Provide the [X, Y] coordinate of the cell's center where the given text is located.  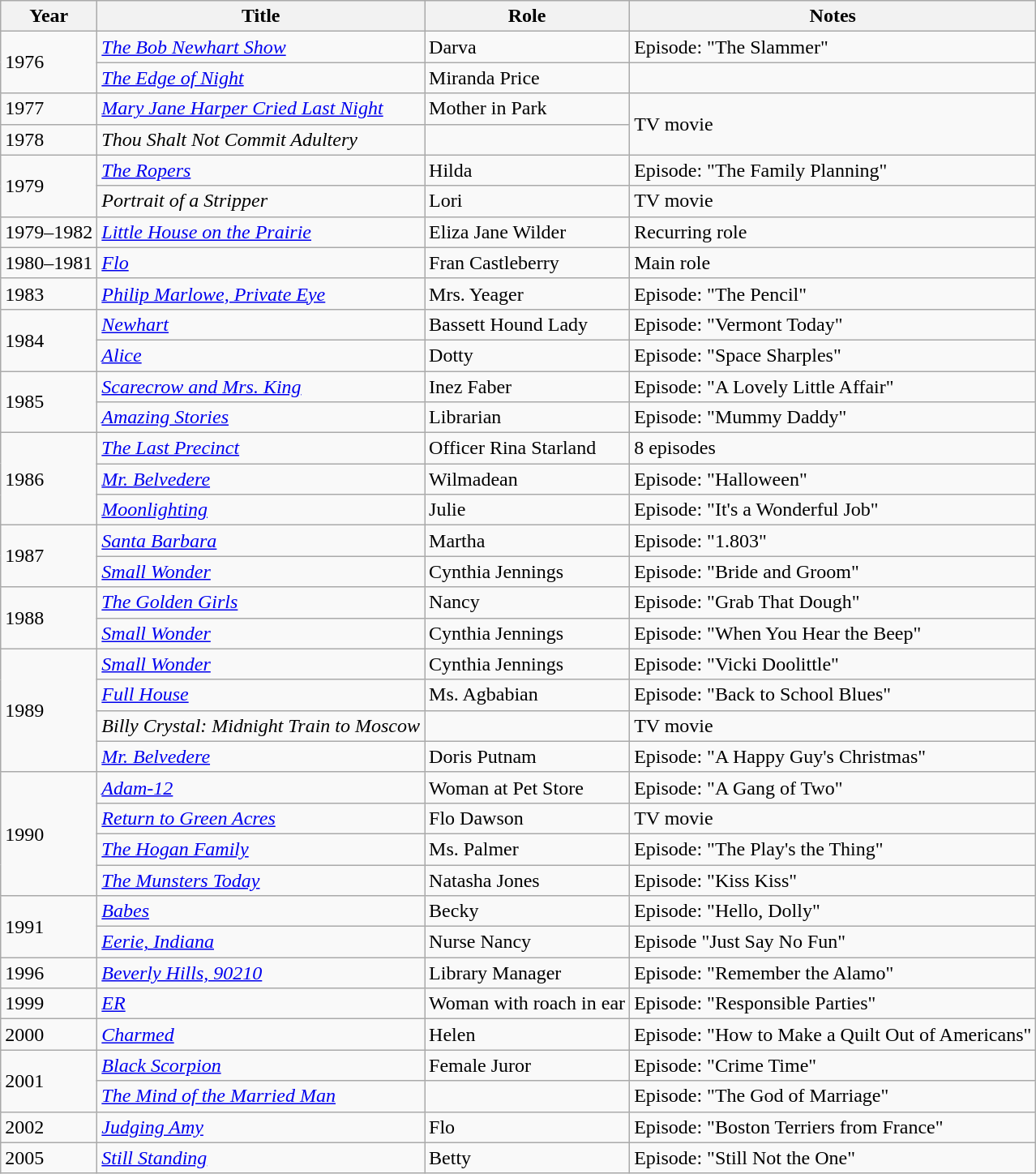
Female Juror [527, 1065]
Episode: "When You Hear the Beep" [833, 633]
Episode: "Remember the Alamo" [833, 973]
Miranda Price [527, 78]
Martha [527, 541]
Charmed [261, 1035]
Episode: "The Play's the Thing" [833, 849]
Episode: "It's a Wonderful Job" [833, 510]
Lori [527, 201]
Episode: "Vermont Today" [833, 324]
Mary Jane Harper Cried Last Night [261, 109]
Bassett Hound Lady [527, 324]
Helen [527, 1035]
Episode: "Kiss Kiss" [833, 880]
Episode: "Grab That Dough" [833, 602]
Billy Crystal: Midnight Train to Moscow [261, 726]
Judging Amy [261, 1127]
Notes [833, 16]
1996 [49, 973]
Scarecrow and Mrs. King [261, 387]
1983 [49, 293]
Newhart [261, 324]
Inez Faber [527, 387]
1977 [49, 109]
Episode: "Bride and Groom" [833, 572]
Thou Shalt Not Commit Adultery [261, 139]
Role [527, 16]
Betty [527, 1158]
Moonlighting [261, 510]
Amazing Stories [261, 418]
1979 [49, 186]
Main role [833, 263]
2001 [49, 1081]
2005 [49, 1158]
Episode: "The Slammer" [833, 47]
The Hogan Family [261, 849]
Nancy [527, 602]
The Edge of Night [261, 78]
The Munsters Today [261, 880]
1989 [49, 710]
The Last Precinct [261, 448]
Darva [527, 47]
Becky [527, 911]
Natasha Jones [527, 880]
Episode: "Responsible Parties" [833, 1004]
Episode "Just Say No Fun" [833, 942]
ER [261, 1004]
Adam-12 [261, 787]
Still Standing [261, 1158]
Return to Green Acres [261, 818]
1980–1981 [49, 263]
Officer Rina Starland [527, 448]
Episode: "Hello, Dolly" [833, 911]
Santa Barbara [261, 541]
1978 [49, 139]
Wilmadean [527, 479]
Mother in Park [527, 109]
Library Manager [527, 973]
Episode: "Boston Terriers from France" [833, 1127]
2000 [49, 1035]
1984 [49, 340]
1988 [49, 618]
Episode: "A Happy Guy's Christmas" [833, 756]
The Golden Girls [261, 602]
Ms. Palmer [527, 849]
Episode: "Mummy Daddy" [833, 418]
Flo Dawson [527, 818]
1979–1982 [49, 232]
1991 [49, 927]
1976 [49, 62]
Episode: "1.803" [833, 541]
Episode: "Crime Time" [833, 1065]
The Ropers [261, 170]
Episode: "A Gang of Two" [833, 787]
Black Scorpion [261, 1065]
Episode: "The Pencil" [833, 293]
Babes [261, 911]
Episode: "Halloween" [833, 479]
Full House [261, 695]
Julie [527, 510]
Title [261, 16]
Episode: "The Family Planning" [833, 170]
Ms. Agbabian [527, 695]
Philip Marlowe, Private Eye [261, 293]
Woman with roach in ear [527, 1004]
The Bob Newhart Show [261, 47]
Librarian [527, 418]
Episode: "Space Sharples" [833, 355]
Episode: "Back to School Blues" [833, 695]
1986 [49, 479]
Recurring role [833, 232]
Nurse Nancy [527, 942]
Beverly Hills, 90210 [261, 973]
1985 [49, 402]
Alice [261, 355]
Portrait of a Stripper [261, 201]
8 episodes [833, 448]
Dotty [527, 355]
Woman at Pet Store [527, 787]
Episode: "How to Make a Quilt Out of Americans" [833, 1035]
Fran Castleberry [527, 263]
2002 [49, 1127]
Mrs. Yeager [527, 293]
Little House on the Prairie [261, 232]
1999 [49, 1004]
Episode: "Still Not the One" [833, 1158]
Episode: "The God of Marriage" [833, 1096]
Year [49, 16]
The Mind of the Married Man [261, 1096]
Eliza Jane Wilder [527, 232]
Hilda [527, 170]
1987 [49, 556]
1990 [49, 833]
Episode: "Vicki Doolittle" [833, 664]
Eerie, Indiana [261, 942]
Episode: "A Lovely Little Affair" [833, 387]
Doris Putnam [527, 756]
